Provide the [x, y] coordinate of the cell's center where the given text is located.  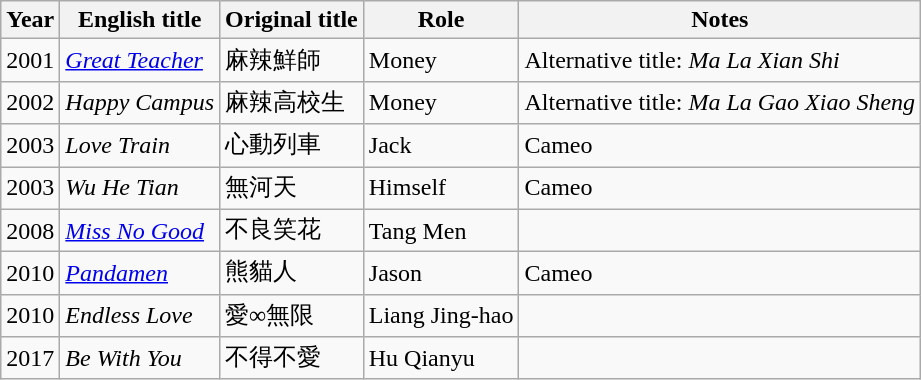
麻辣鮮師 [292, 60]
Pandamen [140, 274]
麻辣高校生 [292, 102]
Happy Campus [140, 102]
Notes [720, 20]
2002 [30, 102]
Role [441, 20]
Love Train [140, 146]
Original title [292, 20]
Miss No Good [140, 230]
Year [30, 20]
熊貓人 [292, 274]
2001 [30, 60]
Hu Qianyu [441, 358]
Jason [441, 274]
不得不愛 [292, 358]
Alternative title: Ma La Gao Xiao Sheng [720, 102]
Alternative title: Ma La Xian Shi [720, 60]
Himself [441, 188]
愛∞無限 [292, 316]
心動列車 [292, 146]
English title [140, 20]
2017 [30, 358]
Endless Love [140, 316]
Tang Men [441, 230]
無河天 [292, 188]
Be With You [140, 358]
Wu He Tian [140, 188]
Liang Jing-hao [441, 316]
Great Teacher [140, 60]
2008 [30, 230]
不良笑花 [292, 230]
Jack [441, 146]
